Provide the (x, y) coordinate of the cell's center where the given text is located.  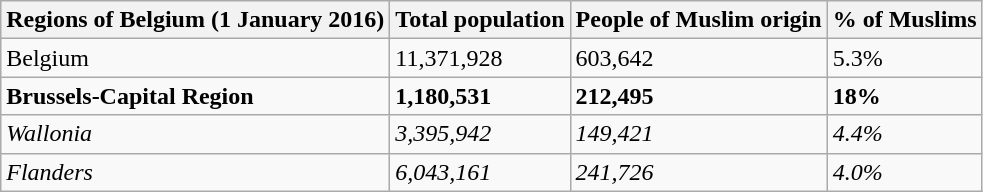
Belgium (196, 58)
18% (904, 96)
4.4% (904, 134)
Flanders (196, 172)
Total population (480, 20)
11,371,928 (480, 58)
Brussels-Capital Region (196, 96)
241,726 (698, 172)
5.3% (904, 58)
People of Muslim origin (698, 20)
6,043,161 (480, 172)
Wallonia (196, 134)
603,642 (698, 58)
4.0% (904, 172)
Regions of Belgium (1 January 2016) (196, 20)
212,495 (698, 96)
1,180,531 (480, 96)
% of Muslims (904, 20)
3,395,942 (480, 134)
149,421 (698, 134)
